Return the (X, Y) coordinate for the center point of the cell that contains the specified text.  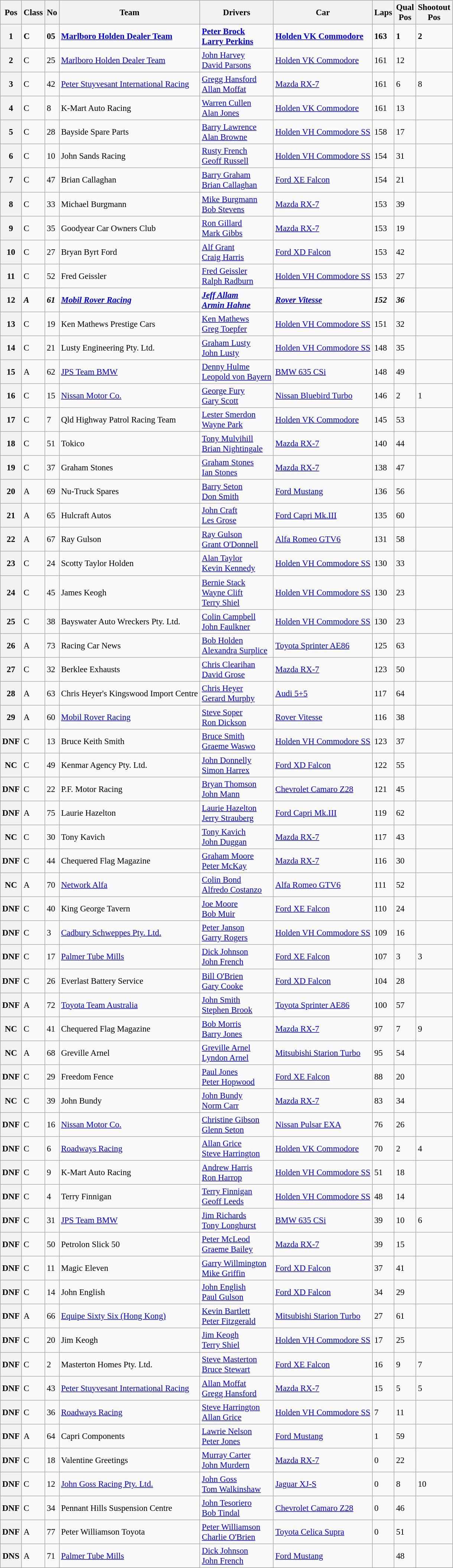
100 (383, 1005)
107 (383, 957)
Fred Geissler Ralph Radburn (237, 276)
Laurie Hazelton Jerry Strauberg (237, 813)
Allan Moffat Gregg Hansford (237, 1388)
Chris Heyer Gerard Murphy (237, 694)
Bob Holden Alexandra Surplice (237, 645)
Graham Stones (129, 467)
Barry Lawrence Alan Browne (237, 132)
Warren Cullen Alan Jones (237, 108)
71 (52, 1556)
Rusty French Geoff Russell (237, 156)
Berklee Exhausts (129, 669)
Toyota Team Australia (129, 1005)
Paul Jones Peter Hopwood (237, 1076)
Bill O'Brien Gary Cooke (237, 981)
151 (383, 324)
125 (383, 645)
Peter Williamson Toyota (129, 1532)
Tony Kavich John Duggan (237, 837)
75 (52, 813)
Jeff Allam Armin Hahne (237, 300)
Kevin Bartlett Peter Fitzgerald (237, 1316)
Masterton Homes Pty. Ltd. (129, 1364)
John Goss Tom Walkinshaw (237, 1484)
109 (383, 933)
Goodyear Car Owners Club (129, 228)
Bryan Byrt Ford (129, 252)
Bruce Keith Smith (129, 741)
Pennant Hills Suspension Centre (129, 1508)
King George Tavern (129, 909)
163 (383, 36)
Bayswater Auto Wreckers Pty. Ltd. (129, 622)
John Bundy (129, 1101)
DNS (11, 1556)
136 (383, 492)
83 (383, 1101)
Peter Janson Garry Rogers (237, 933)
Lawrie Nelson Peter Jones (237, 1436)
Graham Lusty John Lusty (237, 348)
QualPos (405, 13)
46 (405, 1508)
John Tesoriero Bob Tindal (237, 1508)
Tony Mulvihill Brian Nightingale (237, 444)
Capri Components (129, 1436)
Denny Hulme Leopold von Bayern (237, 372)
Steve Harrington Allan Grice (237, 1412)
Drivers (237, 13)
Ken Mathews Prestige Cars (129, 324)
Audi 5+5 (323, 694)
Michael Burgmann (129, 204)
Colin Campbell John Faulkner (237, 622)
Class (33, 13)
Andrew Harris Ron Harrop (237, 1172)
Magic Eleven (129, 1269)
John English Paul Gulson (237, 1292)
Petrolon Slick 50 (129, 1244)
121 (383, 789)
Nissan Pulsar EXA (323, 1125)
Garry Willmington Mike Griffin (237, 1269)
Peter McLeod Graeme Bailey (237, 1244)
John Sands Racing (129, 156)
Toyota Celica Supra (323, 1532)
Jim Richards Tony Longhurst (237, 1220)
72 (52, 1005)
No (52, 13)
158 (383, 132)
Network Alfa (129, 885)
Steve Soper Ron Dickson (237, 717)
40 (52, 909)
146 (383, 395)
53 (405, 420)
Alan Taylor Kevin Kennedy (237, 564)
122 (383, 765)
Everlast Battery Service (129, 981)
Lusty Engineering Pty. Ltd. (129, 348)
Murray Carter John Murdern (237, 1460)
Ray Gulson Grant O'Donnell (237, 539)
Cadbury Schweppes Pty. Ltd. (129, 933)
Peter Williamson Charlie O'Brien (237, 1532)
58 (405, 539)
104 (383, 981)
Equipe Sixty Six (Hong Kong) (129, 1316)
110 (383, 909)
John Donnelly Simon Harrex (237, 765)
Barry Graham Brian Callaghan (237, 180)
Brian Callaghan (129, 180)
Car (323, 13)
Tokico (129, 444)
69 (52, 492)
Mike Burgmann Bob Stevens (237, 204)
Christine Gibson Glenn Seton (237, 1125)
131 (383, 539)
John Craft Les Grose (237, 516)
John Smith Stephen Brook (237, 1005)
Steve Masterton Bruce Stewart (237, 1364)
Graham Moore Peter McKay (237, 861)
59 (405, 1436)
Qld Highway Patrol Racing Team (129, 420)
Jim Keogh Terry Shiel (237, 1341)
Nissan Bluebird Turbo (323, 395)
Pos (11, 13)
John Harvey David Parsons (237, 60)
57 (405, 1005)
152 (383, 300)
Jaguar XJ-S (323, 1484)
Team (129, 13)
Ken Mathews Greg Toepfer (237, 324)
Peter Brock Larry Perkins (237, 36)
Valentine Greetings (129, 1460)
Nu-Truck Spares (129, 492)
Ray Gulson (129, 539)
Greville Arnel (129, 1053)
John English (129, 1292)
Bruce Smith Graeme Waswo (237, 741)
Bernie Stack Wayne Clift Terry Shiel (237, 592)
65 (52, 516)
Tony Kavich (129, 837)
76 (383, 1125)
John Bundy Norm Carr (237, 1101)
Kenmar Agency Pty. Ltd. (129, 765)
97 (383, 1029)
145 (383, 420)
Ron Gillard Mark Gibbs (237, 228)
Terry Finnigan (129, 1197)
Terry Finnigan Geoff Leeds (237, 1197)
67 (52, 539)
88 (383, 1076)
56 (405, 492)
Greville Arnel Lyndon Arnel (237, 1053)
Bayside Spare Parts (129, 132)
54 (405, 1053)
68 (52, 1053)
Racing Car News (129, 645)
George Fury Gary Scott (237, 395)
55 (405, 765)
95 (383, 1053)
Fred Geissler (129, 276)
Graham Stones Ian Stones (237, 467)
Colin Bond Alfredo Costanzo (237, 885)
138 (383, 467)
66 (52, 1316)
Lester Smerdon Wayne Park (237, 420)
Barry Seton Don Smith (237, 492)
ShootoutPos (434, 13)
Joe Moore Bob Muir (237, 909)
111 (383, 885)
Bob Morris Barry Jones (237, 1029)
140 (383, 444)
119 (383, 813)
Bryan Thomson John Mann (237, 789)
Hulcraft Autos (129, 516)
Chris Clearihan David Grose (237, 669)
Gregg Hansford Allan Moffat (237, 85)
P.F. Motor Racing (129, 789)
05 (52, 36)
73 (52, 645)
Jim Keogh (129, 1341)
Scotty Taylor Holden (129, 564)
Allan Grice Steve Harrington (237, 1148)
Laurie Hazelton (129, 813)
Chris Heyer's Kingswood Import Centre (129, 694)
Laps (383, 13)
Freedom Fence (129, 1076)
135 (383, 516)
James Keogh (129, 592)
77 (52, 1532)
Alf Grant Craig Harris (237, 252)
John Goss Racing Pty. Ltd. (129, 1484)
